Provide the (X, Y) coordinate of the cell's center where the given text is located.  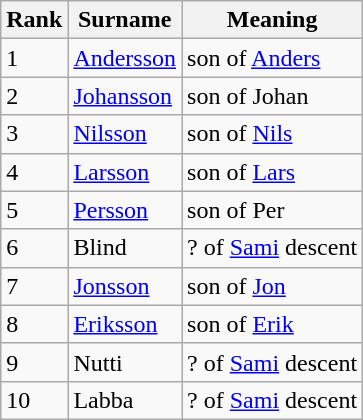
son of Nils (272, 134)
3 (34, 134)
Nutti (125, 362)
Nilsson (125, 134)
8 (34, 324)
Meaning (272, 20)
5 (34, 210)
10 (34, 400)
son of Jon (272, 286)
9 (34, 362)
Surname (125, 20)
son of Per (272, 210)
Jonsson (125, 286)
Andersson (125, 58)
1 (34, 58)
son of Lars (272, 172)
son of Erik (272, 324)
Blind (125, 248)
Labba (125, 400)
2 (34, 96)
son of Anders (272, 58)
6 (34, 248)
Rank (34, 20)
Larsson (125, 172)
Johansson (125, 96)
4 (34, 172)
7 (34, 286)
Persson (125, 210)
Eriksson (125, 324)
son of Johan (272, 96)
